Find where the given text appears and provide that cell's center as [X, Y] coordinate. 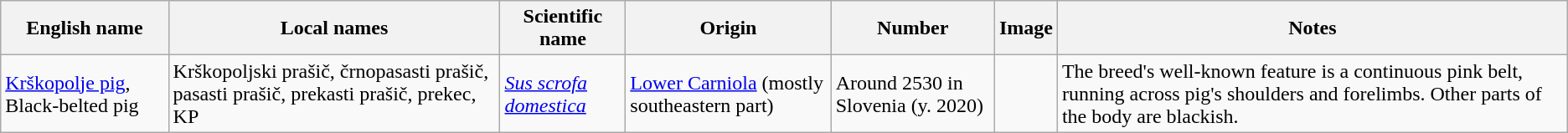
The breed's well-known feature is a continuous pink belt, running across pig's shoulders and forelimbs. Other parts of the body are blackish. [1312, 94]
Local names [334, 28]
English name [85, 28]
Number [913, 28]
Scientific name [563, 28]
Krškopoljski prašič, črnopasasti prašič, pasasti prašič, prekasti prašič, prekec, KP [334, 94]
Krškopolje pig, Black-belted pig [85, 94]
Sus scrofa domestica [563, 94]
Image [1025, 28]
Origin [729, 28]
Around 2530 in Slovenia (y. 2020) [913, 94]
Lower Carniola (mostly southeastern part) [729, 94]
Notes [1312, 28]
